Pinpoint the cell where the given text exists, returning its (x, y) midpoint coordinate. 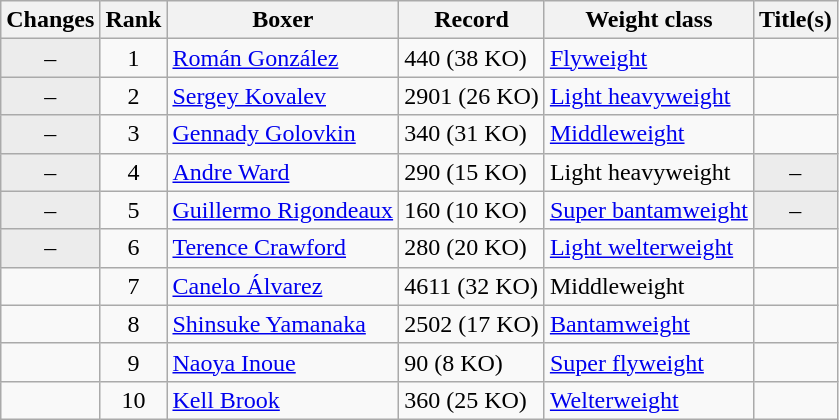
Naoya Inoue (283, 362)
340 (31 KO) (472, 134)
Super bantamweight (648, 210)
Shinsuke Yamanaka (283, 324)
Gennady Golovkin (283, 134)
Rank (134, 20)
Boxer (283, 20)
Super flyweight (648, 362)
Bantamweight (648, 324)
Record (472, 20)
290 (15 KO) (472, 172)
Changes (50, 20)
8 (134, 324)
Title(s) (795, 20)
9 (134, 362)
Light welterweight (648, 248)
Román González (283, 58)
1 (134, 58)
3 (134, 134)
5 (134, 210)
Kell Brook (283, 400)
10 (134, 400)
Weight class (648, 20)
360 (25 KO) (472, 400)
6 (134, 248)
Terence Crawford (283, 248)
4611 (32 KO) (472, 286)
2901 (26 KO) (472, 96)
90 (8 KO) (472, 362)
2 (134, 96)
Andre Ward (283, 172)
Welterweight (648, 400)
7 (134, 286)
440 (38 KO) (472, 58)
Flyweight (648, 58)
160 (10 KO) (472, 210)
Canelo Álvarez (283, 286)
Sergey Kovalev (283, 96)
Guillermo Rigondeaux (283, 210)
280 (20 KO) (472, 248)
4 (134, 172)
2502 (17 KO) (472, 324)
